Determine the [X, Y] coordinate at the center of the cell enclosing the given text.  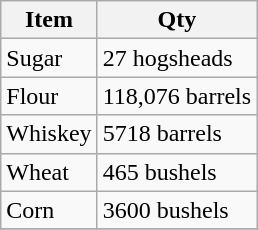
Qty [176, 20]
465 bushels [176, 172]
Item [49, 20]
Wheat [49, 172]
Whiskey [49, 134]
27 hogsheads [176, 58]
3600 bushels [176, 210]
118,076 barrels [176, 96]
Corn [49, 210]
Flour [49, 96]
5718 barrels [176, 134]
Sugar [49, 58]
